Scan for the cell matching the given text and deliver its (X, Y) coordinate at center. 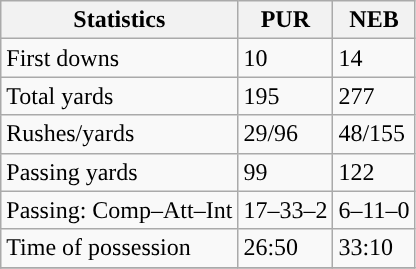
99 (286, 172)
Time of possession (120, 248)
NEB (374, 20)
Statistics (120, 20)
277 (374, 96)
Rushes/yards (120, 134)
26:50 (286, 248)
Total yards (120, 96)
48/155 (374, 134)
PUR (286, 20)
Passing: Comp–Att–Int (120, 210)
33:10 (374, 248)
29/96 (286, 134)
6–11–0 (374, 210)
195 (286, 96)
122 (374, 172)
17–33–2 (286, 210)
10 (286, 58)
Passing yards (120, 172)
14 (374, 58)
First downs (120, 58)
